Return (x, y) of the center of cell containing provided text 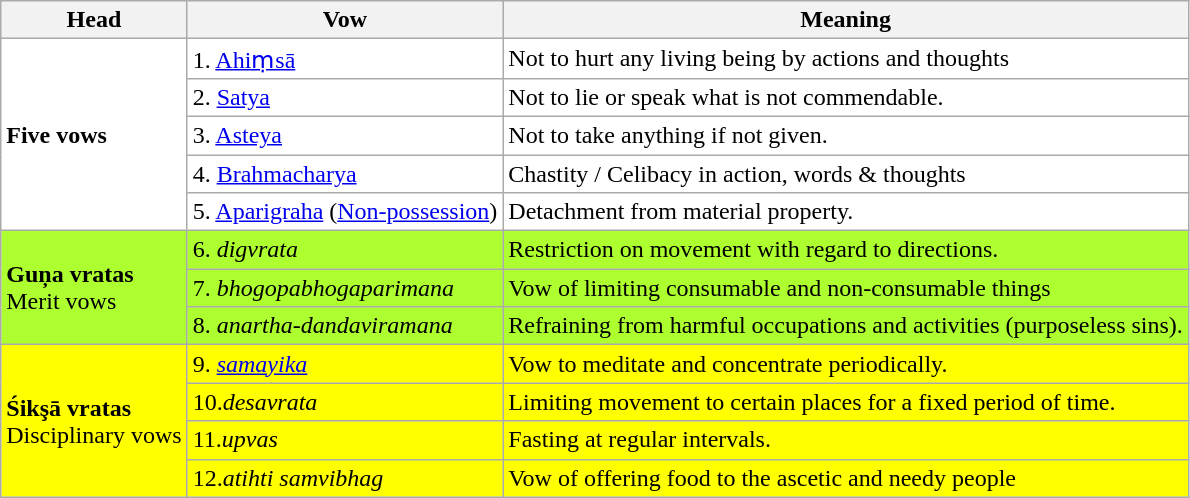
Meaning (846, 20)
Fasting at regular intervals. (846, 440)
8. anartha-dandaviramana (345, 326)
Śikşā vratasDisciplinary vows (94, 421)
Not to hurt any living being by actions and thoughts (846, 59)
12.atihti samvibhag (345, 478)
Not to lie or speak what is not commendable. (846, 97)
Restriction on movement with regard to directions. (846, 250)
7. bhogopabhogaparimana (345, 288)
9. samayika (345, 364)
Vow of limiting consumable and non-consumable things (846, 288)
Guņa vratasMerit vows (94, 288)
4. Brahmacharya (345, 173)
Vow (345, 20)
Five vows (94, 135)
10.desavrata (345, 402)
Chastity / Celibacy in action, words & thoughts (846, 173)
3. Asteya (345, 135)
6. digvrata (345, 250)
Not to take anything if not given. (846, 135)
Vow of offering food to the ascetic and needy people (846, 478)
5. Aparigraha (Non-possession) (345, 212)
1. Ahiṃsā (345, 59)
Vow to meditate and concentrate periodically. (846, 364)
Refraining from harmful occupations and activities (purposeless sins). (846, 326)
Limiting movement to certain places for a fixed period of time. (846, 402)
11.upvas (345, 440)
Detachment from material property. (846, 212)
Head (94, 20)
2. Satya (345, 97)
